Provide the (X, Y) coordinate of the cell's center where the given text is located.  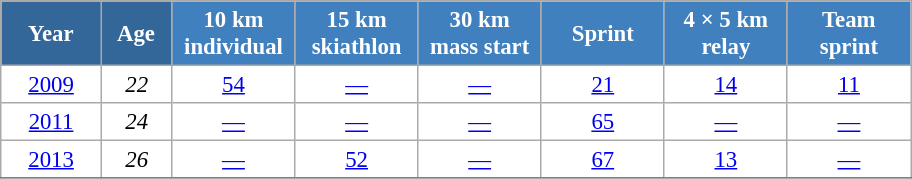
Team sprint (848, 34)
15 km skiathlon (356, 34)
52 (356, 160)
54 (234, 85)
10 km individual (234, 34)
67 (602, 160)
Year (52, 34)
13 (726, 160)
2009 (52, 85)
30 km mass start (480, 34)
21 (602, 85)
Age (136, 34)
24 (136, 122)
2013 (52, 160)
11 (848, 85)
14 (726, 85)
26 (136, 160)
2011 (52, 122)
22 (136, 85)
4 × 5 km relay (726, 34)
65 (602, 122)
Sprint (602, 34)
